Provide the [X, Y] coordinate of the cell's center where the given text is located.  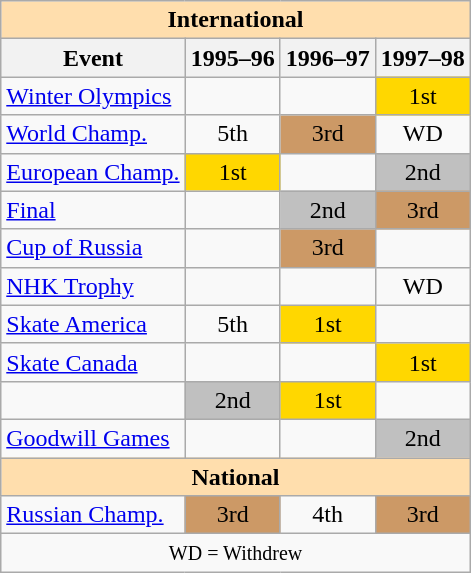
1995–96 [232, 58]
WD = Withdrew [236, 553]
Skate Canada [93, 362]
Final [93, 210]
Cup of Russia [93, 248]
NHK Trophy [93, 286]
1997–98 [422, 58]
Goodwill Games [93, 438]
Skate America [93, 324]
Winter Olympics [93, 96]
World Champ. [93, 134]
Event [93, 58]
National [236, 477]
Russian Champ. [93, 515]
4th [328, 515]
1996–97 [328, 58]
European Champ. [93, 172]
International [236, 20]
